Find where the given text appears and provide that cell's center as (x, y) coordinate. 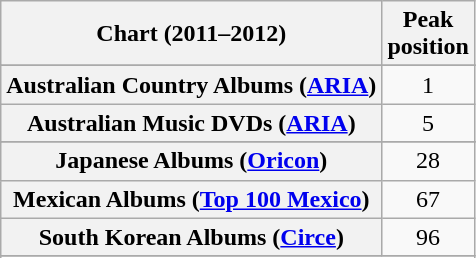
Australian Music DVDs (ARIA) (192, 123)
28 (428, 161)
South Korean Albums (Circe) (192, 237)
5 (428, 123)
Chart (2011–2012) (192, 34)
Peakposition (428, 34)
67 (428, 199)
96 (428, 237)
Japanese Albums (Oricon) (192, 161)
1 (428, 85)
Mexican Albums (Top 100 Mexico) (192, 199)
Australian Country Albums (ARIA) (192, 85)
